Pinpoint the cell where the given text exists, returning its (X, Y) midpoint coordinate. 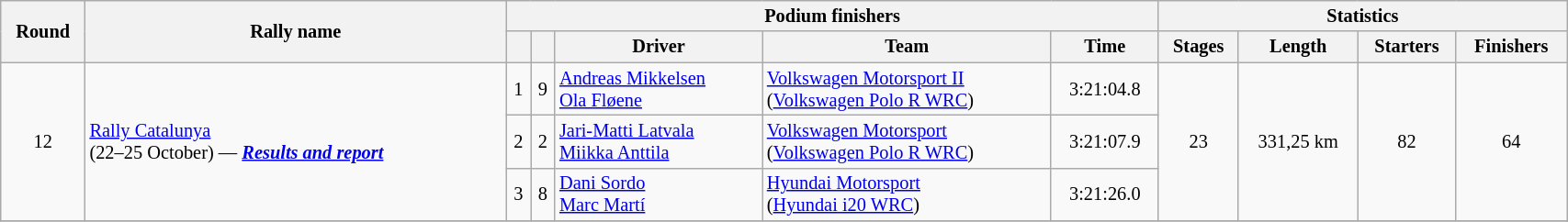
Volkswagen Motorsport (Volkswagen Polo R WRC) (907, 141)
Statistics (1362, 16)
3:21:04.8 (1104, 89)
1 (518, 89)
Dani Sordo Marc Martí (659, 194)
Round (43, 31)
64 (1512, 141)
9 (544, 89)
Rally Catalunya(22–25 October) — Results and report (296, 141)
8 (544, 194)
Team (907, 47)
Rally name (296, 31)
Driver (659, 47)
82 (1407, 141)
23 (1198, 141)
Length (1298, 47)
Hyundai Motorsport (Hyundai i20 WRC) (907, 194)
Starters (1407, 47)
Podium finishers (832, 16)
Time (1104, 47)
3:21:07.9 (1104, 141)
3 (518, 194)
Andreas Mikkelsen Ola Fløene (659, 89)
Stages (1198, 47)
Finishers (1512, 47)
3:21:26.0 (1104, 194)
Volkswagen Motorsport II (Volkswagen Polo R WRC) (907, 89)
12 (43, 141)
Jari-Matti Latvala Miikka Anttila (659, 141)
331,25 km (1298, 141)
